Search for the cell housing the specified text and yield its [x, y] center coordinate. 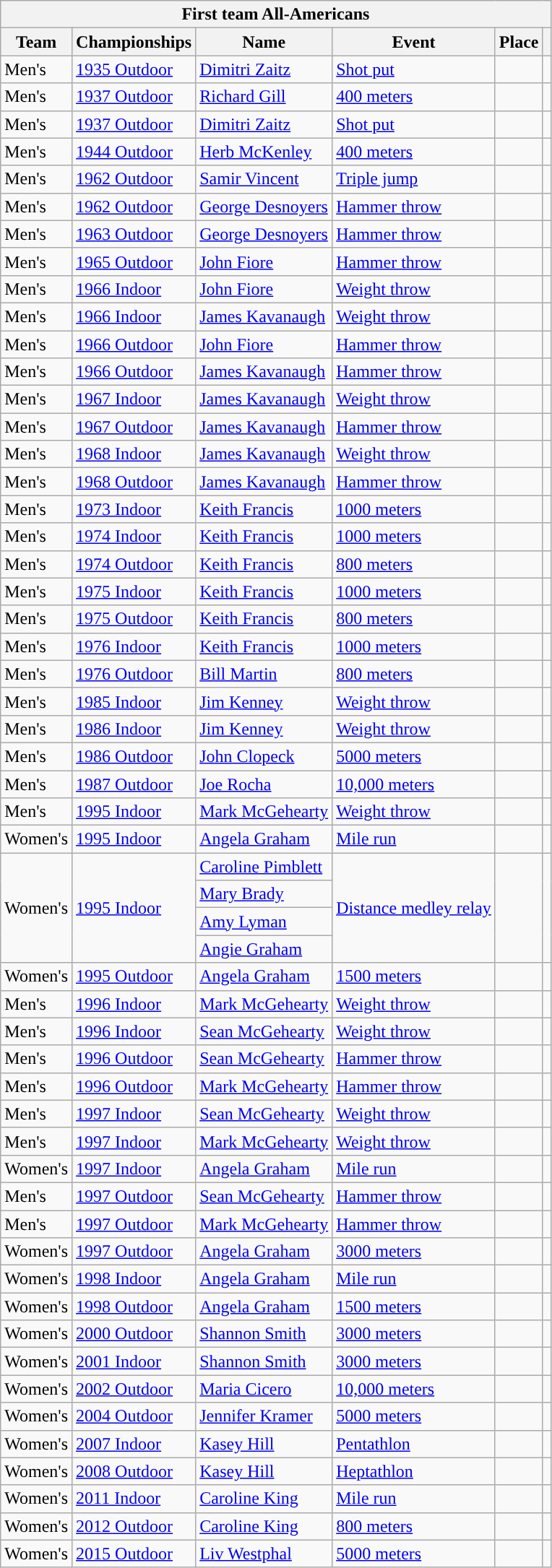
1975 Outdoor [134, 619]
1968 Outdoor [134, 482]
1944 Outdoor [134, 152]
1975 Indoor [134, 592]
Distance medley relay [414, 908]
Maria Cicero [264, 1389]
2000 Outdoor [134, 1334]
1967 Outdoor [134, 427]
Liv Westphal [264, 1554]
Herb McKenley [264, 152]
Heptathlon [414, 1471]
1998 Outdoor [134, 1307]
1963 Outdoor [134, 234]
Samir Vincent [264, 179]
Place [519, 42]
Angie Graham [264, 949]
1965 Outdoor [134, 261]
First team All-Americans [276, 14]
1986 Indoor [134, 729]
2004 Outdoor [134, 1416]
1973 Indoor [134, 509]
1995 Outdoor [134, 976]
Caroline Pimblett [264, 867]
Name [264, 42]
1987 Outdoor [134, 784]
2007 Indoor [134, 1444]
2015 Outdoor [134, 1554]
2008 Outdoor [134, 1471]
1935 Outdoor [134, 69]
1967 Indoor [134, 399]
2001 Indoor [134, 1361]
2012 Outdoor [134, 1526]
Richard Gill [264, 97]
Bill Martin [264, 674]
Championships [134, 42]
1976 Indoor [134, 646]
2011 Indoor [134, 1499]
Team [36, 42]
1985 Indoor [134, 701]
1976 Outdoor [134, 674]
1986 Outdoor [134, 756]
1968 Indoor [134, 454]
Pentathlon [414, 1444]
John Clopeck [264, 756]
1974 Outdoor [134, 564]
2002 Outdoor [134, 1389]
1998 Indoor [134, 1279]
Event [414, 42]
Triple jump [414, 179]
1974 Indoor [134, 537]
Mary Brady [264, 894]
Joe Rocha [264, 784]
Jennifer Kramer [264, 1416]
Amy Lyman [264, 922]
